Return the [x, y] coordinate for the center point of the cell that contains the specified text.  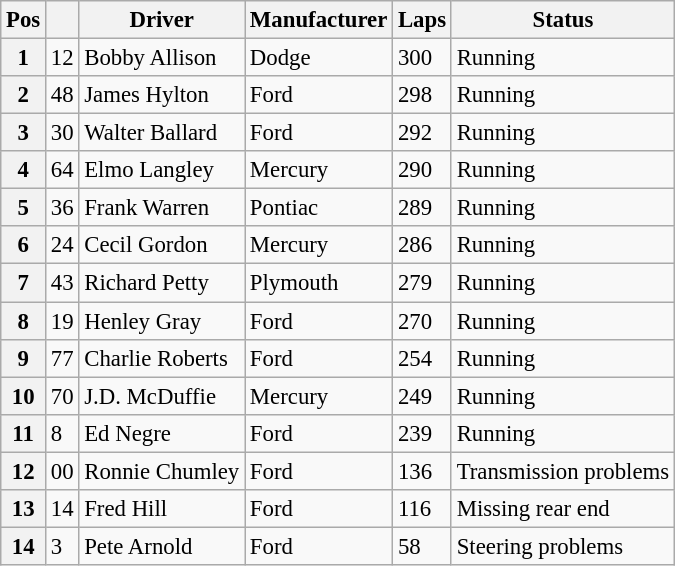
289 [422, 208]
Charlie Roberts [162, 358]
Elmo Langley [162, 170]
00 [62, 471]
5 [24, 208]
2 [24, 95]
48 [62, 95]
7 [24, 283]
70 [62, 396]
Transmission problems [562, 471]
298 [422, 95]
300 [422, 58]
1 [24, 58]
Plymouth [319, 283]
270 [422, 321]
43 [62, 283]
254 [422, 358]
Steering problems [562, 546]
Manufacturer [319, 20]
116 [422, 509]
249 [422, 396]
9 [24, 358]
Ronnie Chumley [162, 471]
30 [62, 133]
279 [422, 283]
Walter Ballard [162, 133]
77 [62, 358]
Bobby Allison [162, 58]
Henley Gray [162, 321]
James Hylton [162, 95]
Frank Warren [162, 208]
64 [62, 170]
Ed Negre [162, 433]
Dodge [319, 58]
Laps [422, 20]
11 [24, 433]
10 [24, 396]
58 [422, 546]
Richard Petty [162, 283]
Missing rear end [562, 509]
Status [562, 20]
Driver [162, 20]
286 [422, 245]
Cecil Gordon [162, 245]
6 [24, 245]
13 [24, 509]
Fred Hill [162, 509]
Pete Arnold [162, 546]
J.D. McDuffie [162, 396]
239 [422, 433]
19 [62, 321]
292 [422, 133]
24 [62, 245]
36 [62, 208]
Pos [24, 20]
290 [422, 170]
136 [422, 471]
Pontiac [319, 208]
4 [24, 170]
